Return (x, y) of the center of cell containing provided text 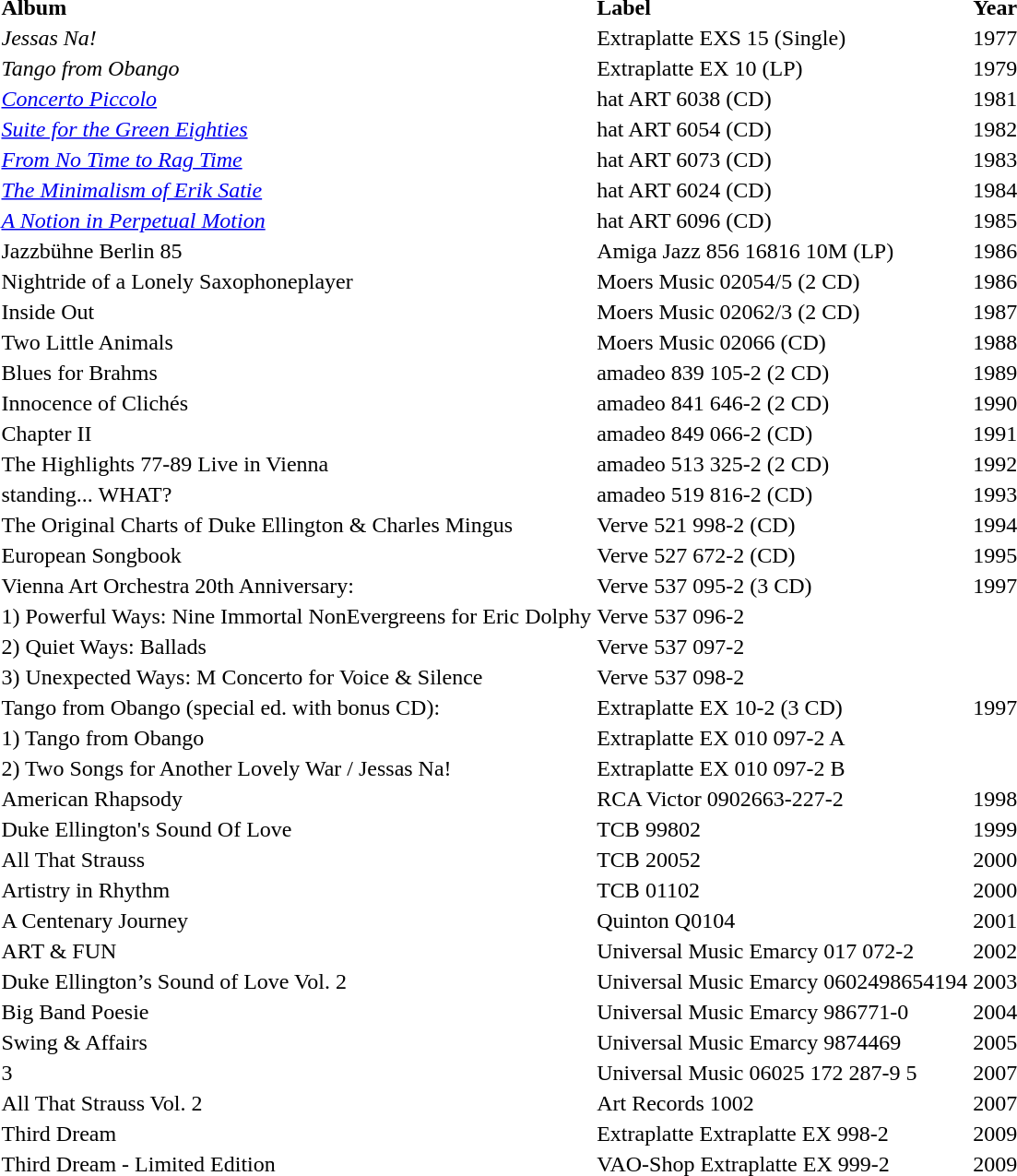
hat ART 6038 (CD) (782, 99)
Universal Music Emarcy 9874469 (782, 1042)
All That Strauss Vol. 2 (297, 1103)
Verve 527 672-2 (CD) (782, 555)
Extraplatte EX 10-2 (3 CD) (782, 707)
1) Powerful Ways: Nine Immortal NonEvergreens for Eric Dolphy (297, 616)
Concerto Piccolo (297, 99)
A Centenary Journey (297, 921)
amadeo 849 066-2 (CD) (782, 434)
TCB 20052 (782, 860)
Tango from Obango (297, 68)
Extraplatte EX 010 097-2 A (782, 738)
Chapter II (297, 434)
Universal Music Emarcy 017 072-2 (782, 951)
Verve 537 095-2 (3 CD) (782, 586)
TCB 99802 (782, 829)
3 (297, 1073)
Tango from Obango (special ed. with bonus CD): (297, 707)
Art Records 1002 (782, 1103)
hat ART 6054 (CD) (782, 129)
hat ART 6024 (CD) (782, 190)
ART & FUN (297, 951)
The Original Charts of Duke Ellington & Charles Mingus (297, 525)
3) Unexpected Ways: M Concerto for Voice & Silence (297, 677)
Vienna Art Orchestra 20th Anniversary: (297, 586)
The Highlights 77-89 Live in Vienna (297, 464)
1) Tango from Obango (297, 738)
2) Two Songs for Another Lovely War / Jessas Na! (297, 768)
Third Dream (297, 1134)
Jessas Na! (297, 38)
Swing & Affairs (297, 1042)
Verve 521 998-2 (CD) (782, 525)
Universal Music Emarcy 0602498654194 (782, 981)
hat ART 6096 (CD) (782, 220)
amadeo 513 325-2 (2 CD) (782, 464)
Jazzbühne Berlin 85 (297, 251)
European Songbook (297, 555)
Innocence of Clichés (297, 403)
Blues for Brahms (297, 373)
2) Quiet Ways: Ballads (297, 647)
Extraplatte EX 10 (LP) (782, 68)
Suite for the Green Eighties (297, 129)
Duke Ellington's Sound Of Love (297, 829)
Artistry in Rhythm (297, 890)
Big Band Poesie (297, 1012)
Moers Music 02066 (CD) (782, 342)
Quinton Q0104 (782, 921)
Moers Music 02054/5 (2 CD) (782, 281)
TCB 01102 (782, 890)
Verve 537 098-2 (782, 677)
From No Time to Rag Time (297, 160)
amadeo 841 646-2 (2 CD) (782, 403)
amadeo 839 105-2 (2 CD) (782, 373)
Duke Ellington’s Sound of Love Vol. 2 (297, 981)
Extraplatte EX 010 097-2 B (782, 768)
Moers Music 02062/3 (2 CD) (782, 312)
Universal Music Emarcy 986771-0 (782, 1012)
Extraplatte EXS 15 (Single) (782, 38)
Amiga Jazz 856 16816 10M (LP) (782, 251)
All That Strauss (297, 860)
standing... WHAT? (297, 494)
Two Little Animals (297, 342)
amadeo 519 816-2 (CD) (782, 494)
A Notion in Perpetual Motion (297, 220)
American Rhapsody (297, 799)
The Minimalism of Erik Satie (297, 190)
RCA Victor 0902663-227-2 (782, 799)
Verve 537 096-2 (782, 616)
Universal Music 06025 172 287-9 5 (782, 1073)
Inside Out (297, 312)
hat ART 6073 (CD) (782, 160)
Verve 537 097-2 (782, 647)
Extraplatte Extraplatte EX 998-2 (782, 1134)
Nightride of a Lonely Saxophoneplayer (297, 281)
